Return [X, Y] of the center of cell containing provided text 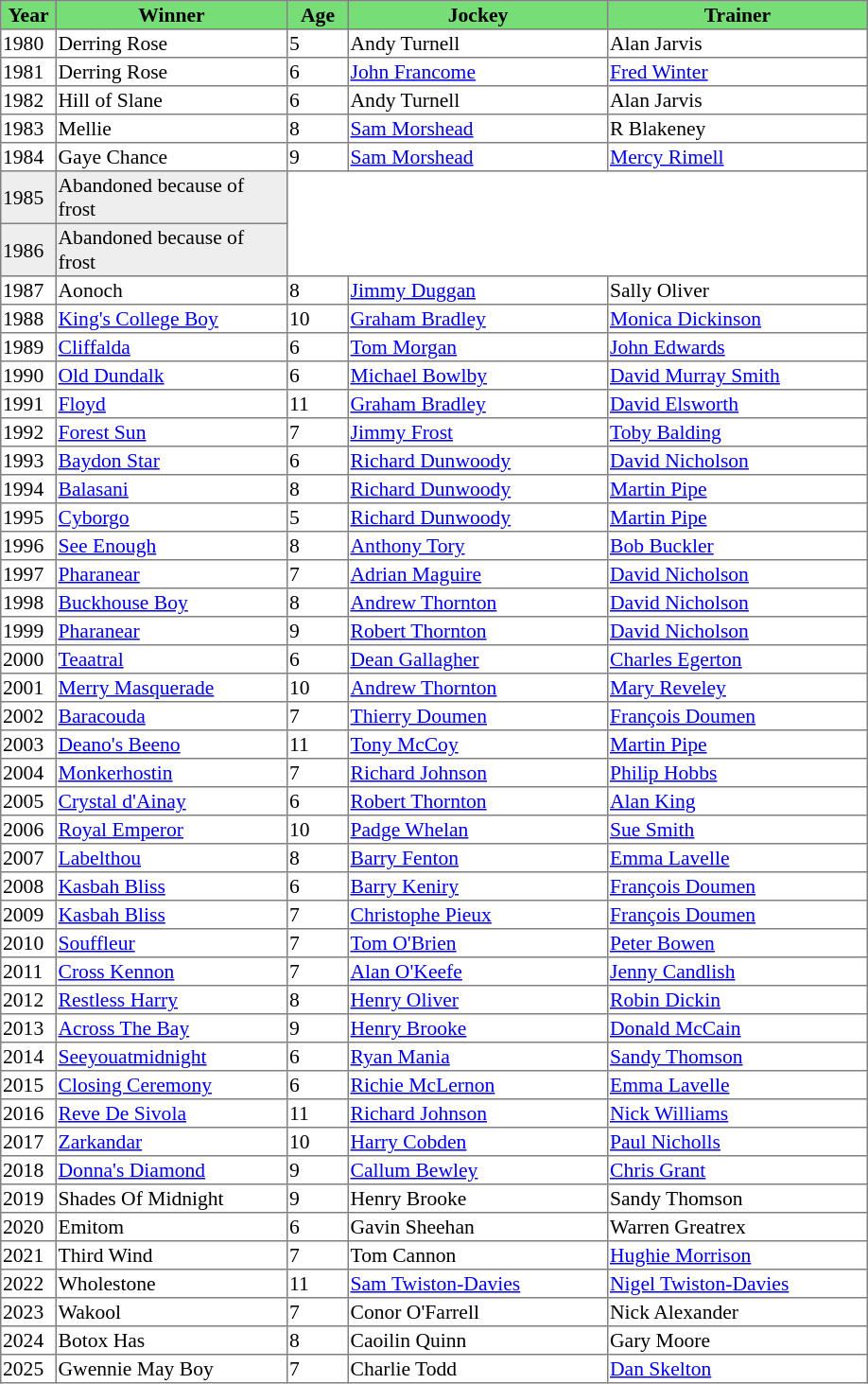
Christophe Pieux [477, 915]
Tom Cannon [477, 1255]
Nick Williams [738, 1113]
Year [28, 15]
Wakool [171, 1312]
Dan Skelton [738, 1369]
2001 [28, 688]
2018 [28, 1170]
Gary Moore [738, 1340]
David Elsworth [738, 404]
John Francome [477, 72]
1993 [28, 461]
Tom Morgan [477, 347]
2008 [28, 886]
Shades Of Midnight [171, 1199]
Bob Buckler [738, 546]
Hughie Morrison [738, 1255]
Monica Dickinson [738, 319]
2009 [28, 915]
2023 [28, 1312]
Floyd [171, 404]
Forest Sun [171, 432]
Charles Egerton [738, 659]
Jockey [477, 15]
1992 [28, 432]
Mary Reveley [738, 688]
Teaatral [171, 659]
Across The Bay [171, 1028]
Labelthou [171, 858]
2025 [28, 1369]
Thierry Doumen [477, 716]
Padge Whelan [477, 830]
Peter Bowen [738, 943]
2010 [28, 943]
1998 [28, 603]
Adrian Maguire [477, 574]
Gaye Chance [171, 157]
Wholestone [171, 1284]
David Murray Smith [738, 376]
Ryan Mania [477, 1057]
Caoilin Quinn [477, 1340]
1990 [28, 376]
2014 [28, 1057]
1985 [28, 198]
2000 [28, 659]
Cliffalda [171, 347]
Donald McCain [738, 1028]
1981 [28, 72]
Cross Kennon [171, 972]
Fred Winter [738, 72]
Barry Fenton [477, 858]
Tony McCoy [477, 745]
Jimmy Frost [477, 432]
Jimmy Duggan [477, 290]
Royal Emperor [171, 830]
2011 [28, 972]
Jenny Candlish [738, 972]
Warren Greatrex [738, 1227]
2022 [28, 1284]
2007 [28, 858]
Alan King [738, 801]
Chris Grant [738, 1170]
1988 [28, 319]
King's College Boy [171, 319]
Closing Ceremony [171, 1085]
John Edwards [738, 347]
Emitom [171, 1227]
Alan O'Keefe [477, 972]
Baracouda [171, 716]
2015 [28, 1085]
1995 [28, 517]
Zarkandar [171, 1142]
1991 [28, 404]
Donna's Diamond [171, 1170]
Robin Dickin [738, 1000]
2020 [28, 1227]
Nick Alexander [738, 1312]
Sue Smith [738, 830]
Reve De Sivola [171, 1113]
Callum Bewley [477, 1170]
Harry Cobden [477, 1142]
Buckhouse Boy [171, 603]
Henry Oliver [477, 1000]
2017 [28, 1142]
1983 [28, 129]
Trainer [738, 15]
Balasani [171, 489]
Barry Keniry [477, 886]
1999 [28, 631]
Winner [171, 15]
Nigel Twiston-Davies [738, 1284]
1987 [28, 290]
Michael Bowlby [477, 376]
Paul Nicholls [738, 1142]
2016 [28, 1113]
2021 [28, 1255]
2024 [28, 1340]
Aonoch [171, 290]
Botox Has [171, 1340]
Toby Balding [738, 432]
2003 [28, 745]
Souffleur [171, 943]
See Enough [171, 546]
2013 [28, 1028]
1997 [28, 574]
1996 [28, 546]
Conor O'Farrell [477, 1312]
2006 [28, 830]
Sam Twiston-Davies [477, 1284]
Sally Oliver [738, 290]
Merry Masquerade [171, 688]
Mellie [171, 129]
Seeyouatmidnight [171, 1057]
Richie McLernon [477, 1085]
Anthony Tory [477, 546]
1994 [28, 489]
Restless Harry [171, 1000]
Deano's Beeno [171, 745]
1980 [28, 44]
Charlie Todd [477, 1369]
Dean Gallagher [477, 659]
Baydon Star [171, 461]
Gwennie May Boy [171, 1369]
1982 [28, 100]
Tom O'Brien [477, 943]
2019 [28, 1199]
Third Wind [171, 1255]
2005 [28, 801]
Mercy Rimell [738, 157]
Philip Hobbs [738, 773]
Age [318, 15]
Old Dundalk [171, 376]
2002 [28, 716]
1984 [28, 157]
Cyborgo [171, 517]
2012 [28, 1000]
Crystal d'Ainay [171, 801]
1986 [28, 250]
Gavin Sheehan [477, 1227]
Hill of Slane [171, 100]
Monkerhostin [171, 773]
1989 [28, 347]
R Blakeney [738, 129]
2004 [28, 773]
